Return the (X, Y) coordinate for the center point of the cell that contains the specified text.  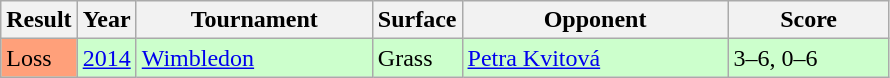
Score (808, 20)
Result (39, 20)
Year (106, 20)
Opponent (595, 20)
3–6, 0–6 (808, 58)
Wimbledon (254, 58)
Petra Kvitová (595, 58)
Grass (417, 58)
Loss (39, 58)
Surface (417, 20)
Tournament (254, 20)
2014 (106, 58)
